Pinpoint the cell where the given text exists, returning its [X, Y] midpoint coordinate. 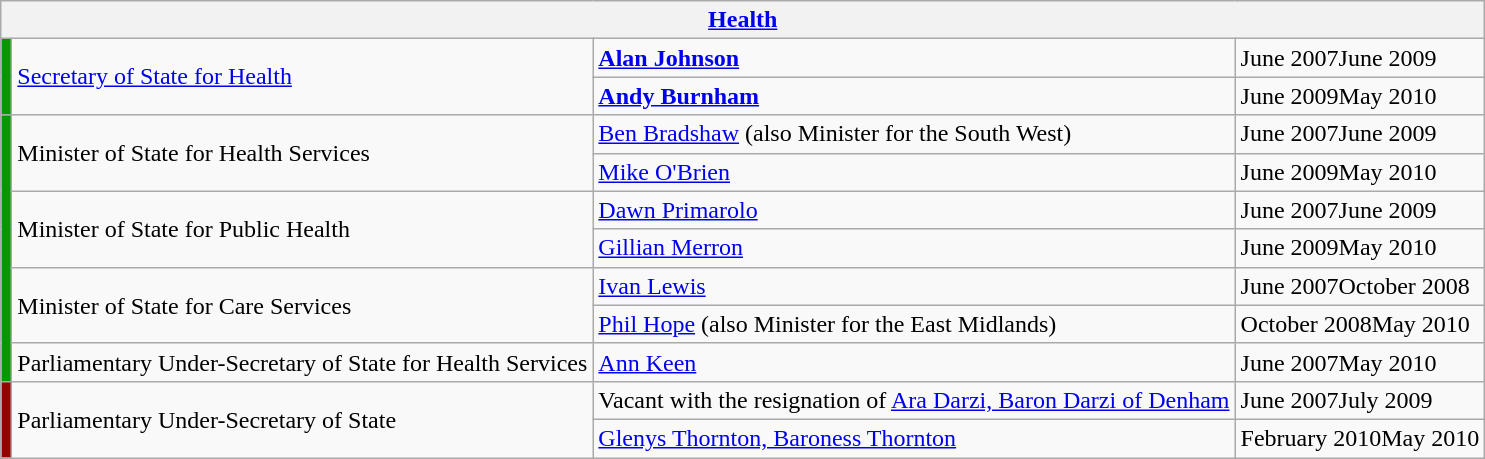
Mike O'Brien [914, 172]
Vacant with the resignation of Ara Darzi, Baron Darzi of Denham [914, 400]
Health [743, 20]
Ann Keen [914, 362]
Phil Hope (also Minister for the East Midlands) [914, 324]
Minister of State for Public Health [302, 229]
Dawn Primarolo [914, 210]
June 2007October 2008 [1360, 286]
Parliamentary Under-Secretary of State for Health Services [302, 362]
Gillian Merron [914, 248]
Secretary of State for Health [302, 77]
Glenys Thornton, Baroness Thornton [914, 438]
Ivan Lewis [914, 286]
October 2008May 2010 [1360, 324]
Andy Burnham [914, 96]
Minister of State for Health Services [302, 153]
June 2007July 2009 [1360, 400]
February 2010May 2010 [1360, 438]
Parliamentary Under-Secretary of State [302, 419]
Alan Johnson [914, 58]
Ben Bradshaw (also Minister for the South West) [914, 134]
June 2007May 2010 [1360, 362]
Minister of State for Care Services [302, 305]
